From the cell containing the given text, extract its center point as [X, Y] coordinate. 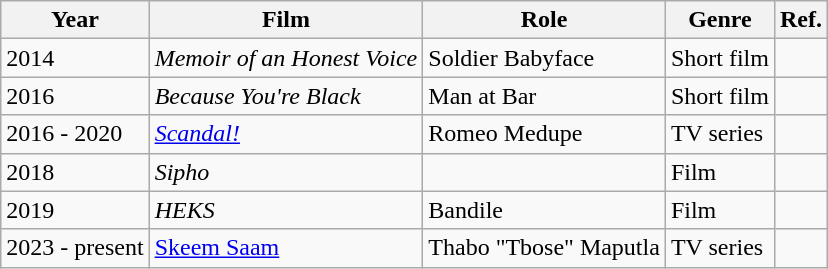
2016 [75, 96]
Year [75, 20]
Thabo "Tbose" Maputla [544, 248]
Ref. [800, 20]
Memoir of an Honest Voice [286, 58]
2016 - 2020 [75, 134]
Soldier Babyface [544, 58]
Scandal! [286, 134]
2019 [75, 210]
2014 [75, 58]
Romeo Medupe [544, 134]
2023 - present [75, 248]
Genre [720, 20]
Sipho [286, 172]
Man at Bar [544, 96]
Skeem Saam [286, 248]
2018 [75, 172]
Role [544, 20]
Bandile [544, 210]
HEKS [286, 210]
Because You're Black [286, 96]
